Detect which cell encompasses the target text, then output its [X, Y] center coordinate. 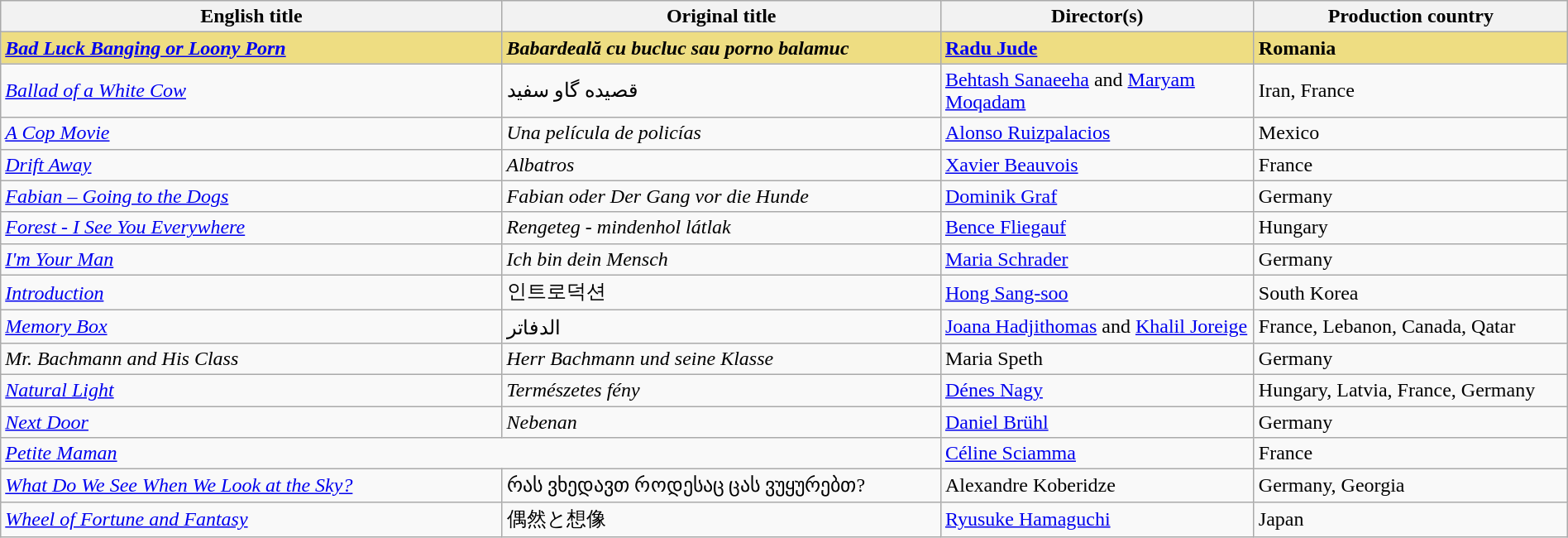
Herr Bachmann und seine Klasse [721, 358]
Bad Luck Banging or Loony Porn [251, 48]
Természetes fény [721, 390]
Introduction [251, 293]
Director(s) [1097, 17]
Next Door [251, 421]
Iran, France [1411, 91]
Babardeală cu bucluc sau porno balamuc [721, 48]
Céline Sciamma [1097, 454]
Hungary [1411, 228]
Maria Speth [1097, 358]
Bence Fliegauf [1097, 228]
Dénes Nagy [1097, 390]
Alexandre Koberidze [1097, 486]
A Cop Movie [251, 133]
Original title [721, 17]
Mr. Bachmann and His Class [251, 358]
Memory Box [251, 327]
South Korea [1411, 293]
Wheel of Fortune and Fantasy [251, 520]
Dominik Graf [1097, 196]
What Do We See When We Look at the Sky? [251, 486]
Nebenan [721, 421]
Production country [1411, 17]
I'm Your Man [251, 259]
Petite Maman [471, 454]
Daniel Brühl [1097, 421]
Hong Sang-soo [1097, 293]
Albatros [721, 165]
Alonso Ruizpalacios [1097, 133]
Hungary, Latvia, France, Germany [1411, 390]
English title [251, 17]
Una película de policías [721, 133]
偶然と想像 [721, 520]
Xavier Beauvois [1097, 165]
Romania [1411, 48]
Rengeteg - mindenhol látlak [721, 228]
قصیده گاو سفید [721, 91]
Germany, Georgia [1411, 486]
Natural Light [251, 390]
Ich bin dein Mensch [721, 259]
Japan [1411, 520]
Radu Jude [1097, 48]
Ballad of a White Cow [251, 91]
Maria Schrader [1097, 259]
Drift Away [251, 165]
Behtash Sanaeeha and Maryam Moqadam [1097, 91]
Fabian oder Der Gang vor die Hunde [721, 196]
Joana Hadjithomas and Khalil Joreige [1097, 327]
Forest - I See You Everywhere [251, 228]
რას ვხედავთ როდესაც ცას ვუყურებთ? [721, 486]
Ryusuke Hamaguchi [1097, 520]
인트로덕션 [721, 293]
Mexico [1411, 133]
Fabian – Going to the Dogs [251, 196]
France, Lebanon, Canada, Qatar [1411, 327]
الدفاتر [721, 327]
